Provide the [x, y] coordinate of the cell's center where the given text is located.  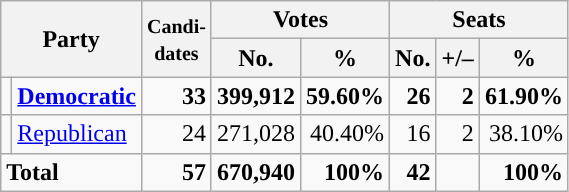
40.40% [344, 134]
Republican [77, 134]
271,028 [256, 134]
26 [413, 96]
42 [413, 172]
59.60% [344, 96]
Party [72, 39]
Seats [480, 20]
24 [176, 134]
57 [176, 172]
670,940 [256, 172]
33 [176, 96]
61.90% [524, 96]
Candi-dates [176, 39]
38.10% [524, 134]
16 [413, 134]
Votes [300, 20]
Democratic [77, 96]
+/– [458, 58]
399,912 [256, 96]
Total [72, 172]
